Search for the cell housing the specified text and yield its (X, Y) center coordinate. 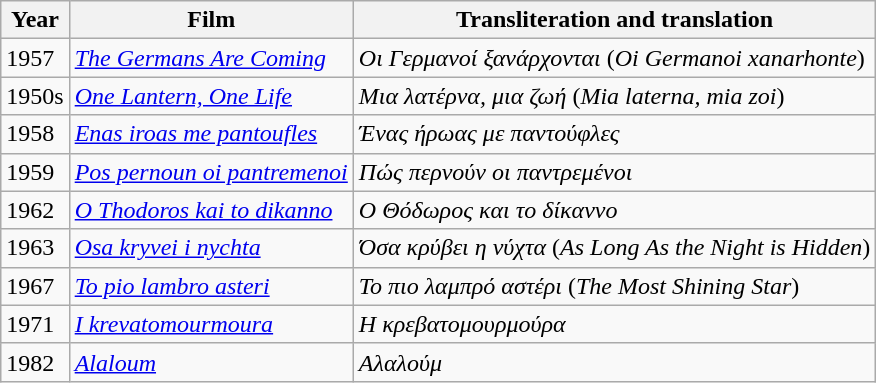
1967 (35, 286)
1957 (35, 58)
1950s (35, 96)
Film (211, 20)
1982 (35, 362)
Alaloum (211, 362)
Ο Θόδωρος και το δίκαννο (614, 210)
Πώς περνούν οι παντρεμένοι (614, 172)
1959 (35, 172)
O Thodoros kai to dikanno (211, 210)
Το πιο λαμπρό αστέρι (The Most Shining Star) (614, 286)
1971 (35, 324)
I krevatomourmoura (211, 324)
Ένας ήρωας με παντούφλες (614, 134)
Osa kryvei i nychta (211, 248)
Αλαλούμ (614, 362)
Οι Γερμανοί ξανάρχονται (Oi Germanoi xanarhonte) (614, 58)
1958 (35, 134)
1963 (35, 248)
Year (35, 20)
The Germans Are Coming (211, 58)
One Lantern, One Life (211, 96)
Enas iroas me pantoufles (211, 134)
To pio lambro asteri (211, 286)
Η κρεβατομουρμούρα (614, 324)
Όσα κρύβει η νύχτα (As Long As the Night is Hidden) (614, 248)
Transliteration and translation (614, 20)
1962 (35, 210)
Pos pernoun oi pantremenoi (211, 172)
Μια λατέρνα, μια ζωή (Mia laterna, mia zoi) (614, 96)
